Return the (x, y) coordinate for the center point of the cell that contains the specified text.  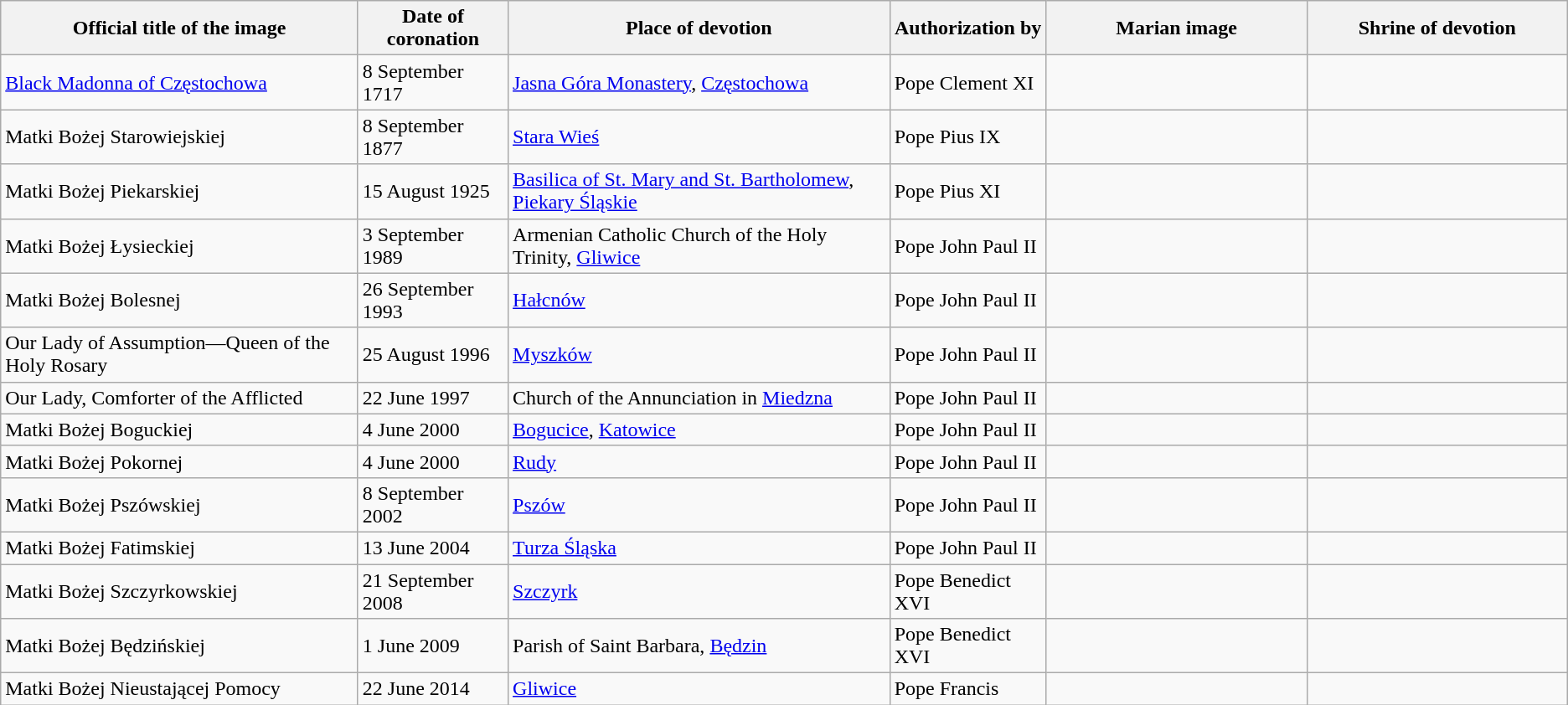
Jasna Góra Monastery, Częstochowa (699, 82)
Matki Bożej Piekarskiej (179, 191)
8 September 2002 (432, 504)
Church of the Annunciation in Miedzna (699, 398)
21 September 2008 (432, 591)
Pope Francis (968, 689)
Matki Bożej Bolesnej (179, 300)
Myszków (699, 355)
Marian image (1176, 28)
Matki Bożej Łysieckiej (179, 246)
Pope Pius XI (968, 191)
1 June 2009 (432, 646)
22 June 2014 (432, 689)
3 September 1989 (432, 246)
Matki Bożej Boguckiej (179, 430)
Armenian Catholic Church of the Holy Trinity, Gliwice (699, 246)
Matki Bożej Starowiejskiej (179, 137)
Authorization by (968, 28)
Hałcnów (699, 300)
15 August 1925 (432, 191)
Pszów (699, 504)
Rudy (699, 461)
Date of coronation (432, 28)
Pope Clement XI (968, 82)
22 June 1997 (432, 398)
Matki Bożej Pokornej (179, 461)
Black Madonna of Częstochowa (179, 82)
Szczyrk (699, 591)
Official title of the image (179, 28)
Pope Pius IX (968, 137)
25 August 1996 (432, 355)
Matki Bożej Nieustającej Pomocy (179, 689)
Place of devotion (699, 28)
Stara Wieś (699, 137)
Basilica of St. Mary and St. Bartholomew, Piekary Śląskie (699, 191)
Gliwice (699, 689)
Matki Bożej Szczyrkowskiej (179, 591)
26 September 1993 (432, 300)
13 June 2004 (432, 548)
8 September 1717 (432, 82)
Parish of Saint Barbara, Będzin (699, 646)
Bogucice, Katowice (699, 430)
Shrine of devotion (1437, 28)
Matki Bożej Fatimskiej (179, 548)
Our Lady of Assumption—Queen of the Holy Rosary (179, 355)
Matki Bożej Pszówskiej (179, 504)
Our Lady, Comforter of the Afflicted (179, 398)
8 September 1877 (432, 137)
Turza Śląska (699, 548)
Matki Bożej Będzińskiej (179, 646)
